Pinpoint the cell where the given text exists, returning its [X, Y] midpoint coordinate. 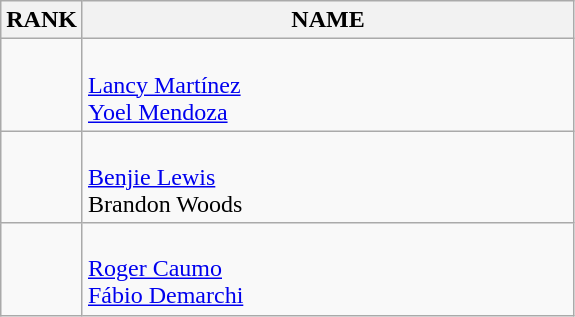
RANK [42, 20]
Lancy MartínezYoel Mendoza [328, 85]
Roger CaumoFábio Demarchi [328, 269]
NAME [328, 20]
Benjie LewisBrandon Woods [328, 177]
